Identify which cell holds the provided text, then report its [x, y] central coordinate. 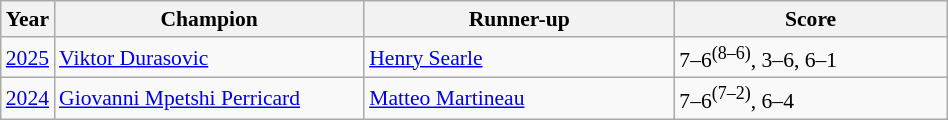
Champion [209, 19]
Viktor Durasovic [209, 58]
Score [810, 19]
Year [28, 19]
Henry Searle [519, 58]
Runner-up [519, 19]
Matteo Martineau [519, 98]
7–6(7–2), 6–4 [810, 98]
7–6(8–6), 3–6, 6–1 [810, 58]
Giovanni Mpetshi Perricard [209, 98]
2025 [28, 58]
2024 [28, 98]
